For the text-containing cell, return its midpoint in [x, y] coordinate format. 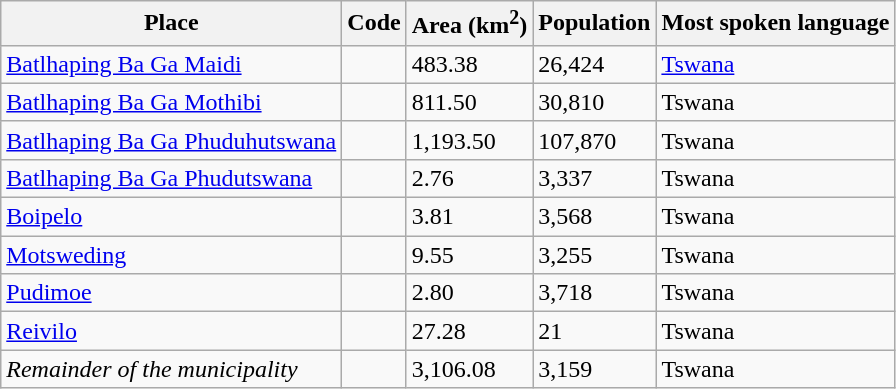
Batlhaping Ba Ga Phudutswana [172, 178]
Batlhaping Ba Ga Maidi [172, 64]
483.38 [470, 64]
3,159 [594, 369]
3,568 [594, 217]
3,337 [594, 178]
2.80 [470, 293]
30,810 [594, 102]
Reivilo [172, 331]
21 [594, 331]
107,870 [594, 140]
Most spoken language [776, 24]
Area (km2) [470, 24]
9.55 [470, 255]
2.76 [470, 178]
3,106.08 [470, 369]
Boipelo [172, 217]
27.28 [470, 331]
811.50 [470, 102]
Pudimoe [172, 293]
Code [374, 24]
Population [594, 24]
Motsweding [172, 255]
26,424 [594, 64]
3,255 [594, 255]
3.81 [470, 217]
Batlhaping Ba Ga Phuduhutswana [172, 140]
Batlhaping Ba Ga Mothibi [172, 102]
Remainder of the municipality [172, 369]
Place [172, 24]
3,718 [594, 293]
1,193.50 [470, 140]
